Provide the (X, Y) coordinate of the cell's center where the given text is located.  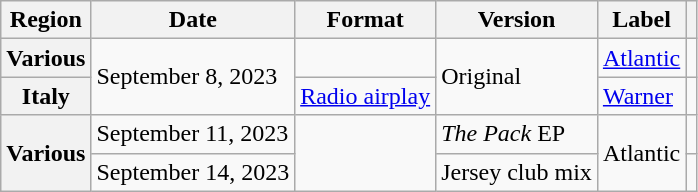
September 11, 2023 (193, 134)
September 8, 2023 (193, 77)
Version (517, 20)
Radio airplay (366, 96)
Region (46, 20)
Date (193, 20)
Label (641, 20)
Warner (641, 96)
Italy (46, 96)
The Pack EP (517, 134)
Format (366, 20)
Original (517, 77)
Jersey club mix (517, 172)
September 14, 2023 (193, 172)
